Locate the cell with the specified text and output its [X, Y] center coordinate. 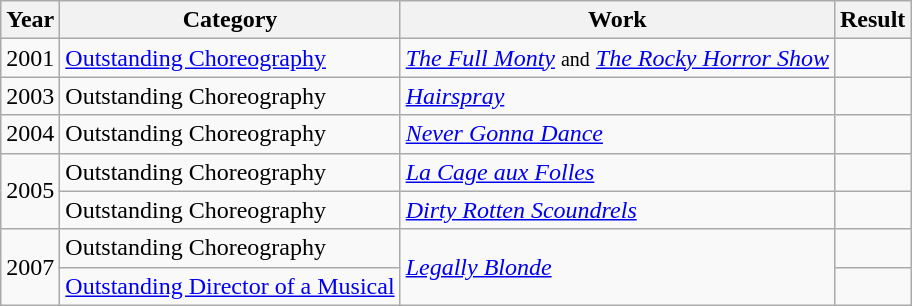
Never Gonna Dance [617, 134]
2004 [30, 134]
La Cage aux Folles [617, 172]
Result [872, 20]
Legally Blonde [617, 267]
2005 [30, 191]
2003 [30, 96]
2007 [30, 267]
The Full Monty and The Rocky Horror Show [617, 58]
Hairspray [617, 96]
2001 [30, 58]
Category [230, 20]
Outstanding Director of a Musical [230, 286]
Work [617, 20]
Year [30, 20]
Dirty Rotten Scoundrels [617, 210]
